Locate the cell with the specified text and output its [x, y] center coordinate. 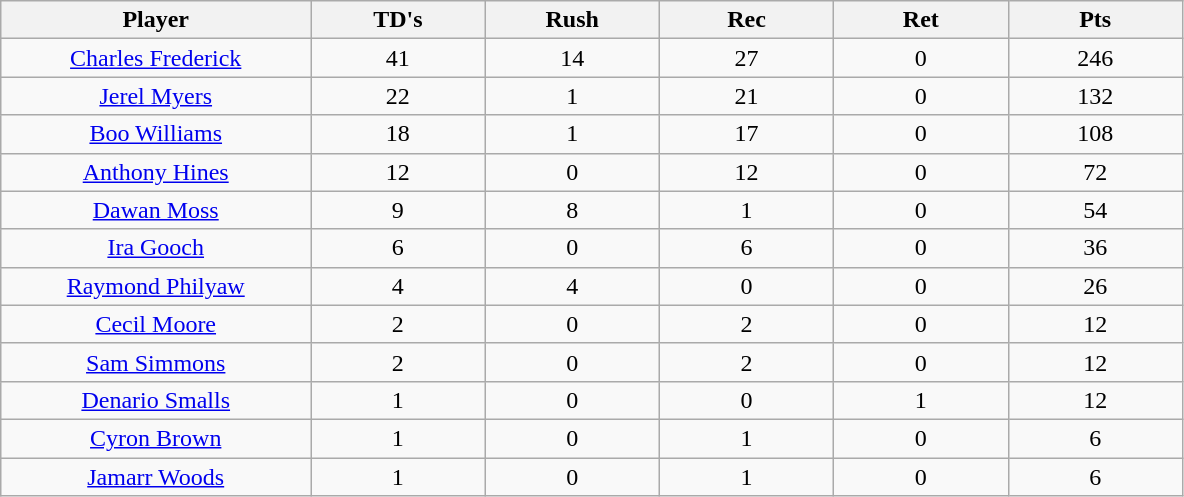
Rush [572, 20]
Cecil Moore [156, 324]
Denario Smalls [156, 400]
27 [746, 58]
26 [1095, 286]
Cyron Brown [156, 438]
14 [572, 58]
Rec [746, 20]
Jerel Myers [156, 96]
Raymond Philyaw [156, 286]
54 [1095, 210]
22 [398, 96]
17 [746, 134]
Jamarr Woods [156, 477]
Boo Williams [156, 134]
TD's [398, 20]
108 [1095, 134]
Sam Simmons [156, 362]
9 [398, 210]
Dawan Moss [156, 210]
132 [1095, 96]
246 [1095, 58]
Pts [1095, 20]
18 [398, 134]
Ret [921, 20]
8 [572, 210]
Anthony Hines [156, 172]
41 [398, 58]
21 [746, 96]
Player [156, 20]
Charles Frederick [156, 58]
36 [1095, 248]
Ira Gooch [156, 248]
72 [1095, 172]
